Identify which cell holds the provided text, then report its (X, Y) central coordinate. 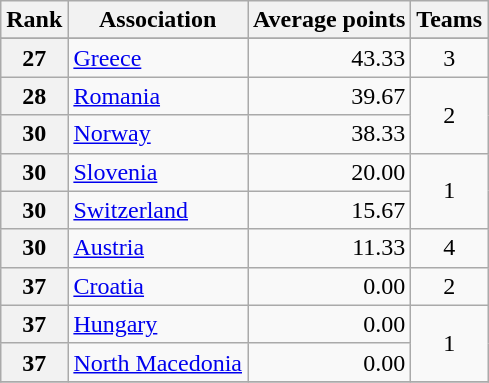
Hungary (158, 324)
Association (158, 20)
28 (34, 96)
20.00 (330, 172)
Switzerland (158, 210)
3 (450, 58)
Slovenia (158, 172)
Austria (158, 248)
Romania (158, 96)
11.33 (330, 248)
15.67 (330, 210)
39.67 (330, 96)
Norway (158, 134)
4 (450, 248)
Average points (330, 20)
Greece (158, 58)
43.33 (330, 58)
Croatia (158, 286)
38.33 (330, 134)
27 (34, 58)
Rank (34, 20)
Teams (450, 20)
North Macedonia (158, 362)
